Find where the given text appears and provide that cell's center as (X, Y) coordinate. 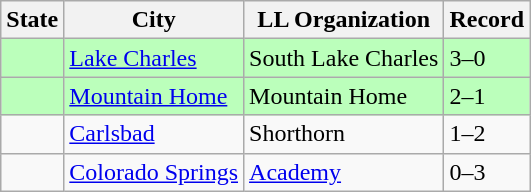
South Lake Charles (344, 58)
1–2 (487, 134)
City (154, 20)
State (32, 20)
Carlsbad (154, 134)
LL Organization (344, 20)
Record (487, 20)
Colorado Springs (154, 172)
0–3 (487, 172)
2–1 (487, 96)
3–0 (487, 58)
Lake Charles (154, 58)
Shorthorn (344, 134)
Academy (344, 172)
